Output the [X, Y] coordinate of the center of the cell containing the given text.  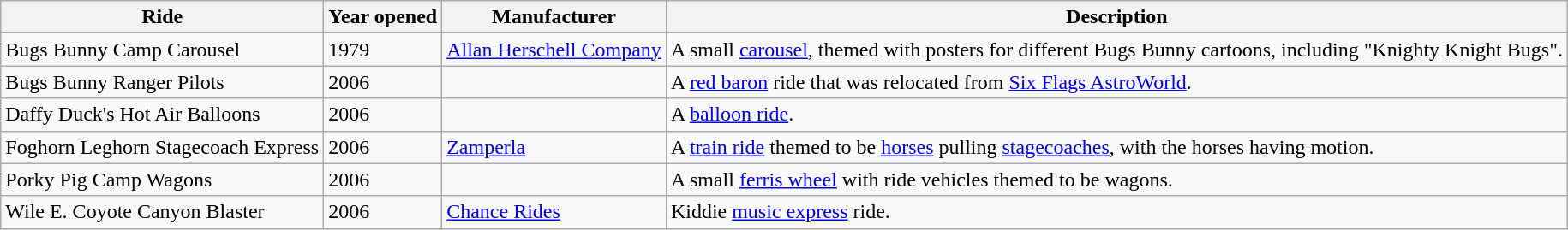
1979 [383, 50]
A balloon ride. [1116, 115]
Year opened [383, 17]
A small carousel, themed with posters for different Bugs Bunny cartoons, including "Knighty Knight Bugs". [1116, 50]
Allan Herschell Company [554, 50]
Kiddie music express ride. [1116, 212]
Manufacturer [554, 17]
A red baron ride that was relocated from Six Flags AstroWorld. [1116, 82]
Ride [163, 17]
Description [1116, 17]
Chance Rides [554, 212]
Porky Pig Camp Wagons [163, 180]
Bugs Bunny Camp Carousel [163, 50]
Foghorn Leghorn Stagecoach Express [163, 147]
A small ferris wheel with ride vehicles themed to be wagons. [1116, 180]
Wile E. Coyote Canyon Blaster [163, 212]
Zamperla [554, 147]
Daffy Duck's Hot Air Balloons [163, 115]
A train ride themed to be horses pulling stagecoaches, with the horses having motion. [1116, 147]
Bugs Bunny Ranger Pilots [163, 82]
